Pinpoint the cell where the given text exists, returning its [x, y] midpoint coordinate. 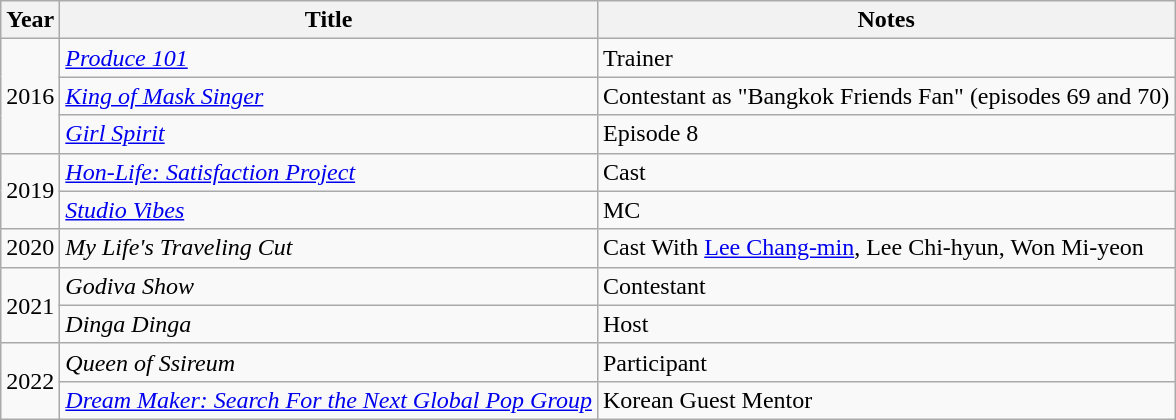
Cast With Lee Chang-min, Lee Chi-hyun, Won Mi-yeon [886, 248]
Studio Vibes [329, 210]
King of Mask Singer [329, 96]
Hon-Life: Satisfaction Project [329, 172]
Produce 101 [329, 58]
Girl Spirit [329, 134]
Contestant as "Bangkok Friends Fan" (episodes 69 and 70) [886, 96]
Title [329, 20]
Cast [886, 172]
2016 [30, 96]
Contestant [886, 286]
Korean Guest Mentor [886, 400]
2022 [30, 381]
2019 [30, 191]
Host [886, 324]
Dinga Dinga [329, 324]
Year [30, 20]
Notes [886, 20]
Dream Maker: Search For the Next Global Pop Group [329, 400]
Episode 8 [886, 134]
My Life's Traveling Cut [329, 248]
Participant [886, 362]
Trainer [886, 58]
2021 [30, 305]
Queen of Ssireum [329, 362]
MC [886, 210]
2020 [30, 248]
Godiva Show [329, 286]
